From the cell containing the given text, extract its center point as (x, y) coordinate. 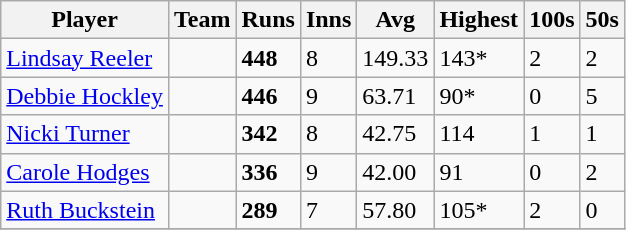
446 (268, 96)
42.75 (396, 134)
63.71 (396, 96)
149.33 (396, 58)
91 (479, 172)
143* (479, 58)
105* (479, 210)
Nicki Turner (85, 134)
Ruth Buckstein (85, 210)
Carole Hodges (85, 172)
Avg (396, 20)
114 (479, 134)
342 (268, 134)
7 (328, 210)
90* (479, 96)
57.80 (396, 210)
Inns (328, 20)
Debbie Hockley (85, 96)
50s (602, 20)
Team (202, 20)
42.00 (396, 172)
289 (268, 210)
100s (552, 20)
336 (268, 172)
Highest (479, 20)
5 (602, 96)
Lindsay Reeler (85, 58)
Player (85, 20)
Runs (268, 20)
448 (268, 58)
